Locate the cell with the specified text and output its [x, y] center coordinate. 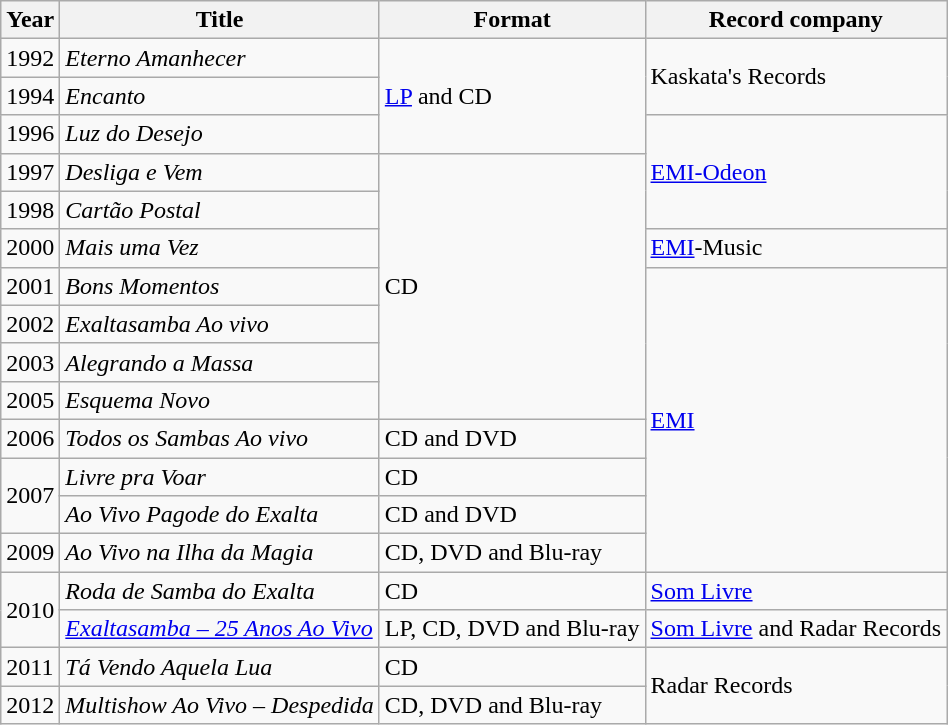
Mais uma Vez [220, 248]
Title [220, 20]
Kaskata's Records [796, 77]
Roda de Samba do Exalta [220, 591]
1997 [30, 172]
2007 [30, 496]
Format [512, 20]
2011 [30, 667]
Todos os Sambas Ao vivo [220, 438]
Exaltasamba Ao vivo [220, 324]
2001 [30, 286]
2006 [30, 438]
Alegrando a Massa [220, 362]
EMI [796, 419]
2003 [30, 362]
2000 [30, 248]
Livre pra Voar [220, 477]
Encanto [220, 96]
Radar Records [796, 686]
Eterno Amanhecer [220, 58]
1994 [30, 96]
EMI-Music [796, 248]
Esquema Novo [220, 400]
Ao Vivo na Ilha da Magia [220, 553]
Desliga e Vem [220, 172]
EMI-Odeon [796, 172]
1992 [30, 58]
Bons Momentos [220, 286]
Som Livre and Radar Records [796, 629]
Record company [796, 20]
Year [30, 20]
Ao Vivo Pagode do Exalta [220, 515]
LP, CD, DVD and Blu-ray [512, 629]
2005 [30, 400]
2009 [30, 553]
2002 [30, 324]
Som Livre [796, 591]
LP and CD [512, 96]
Exaltasamba – 25 Anos Ao Vivo [220, 629]
1996 [30, 134]
Tá Vendo Aquela Lua [220, 667]
Multishow Ao Vivo – Despedida [220, 705]
Luz do Desejo [220, 134]
Cartão Postal [220, 210]
2012 [30, 705]
2010 [30, 610]
1998 [30, 210]
